Identify which cell holds the provided text, then report its (X, Y) central coordinate. 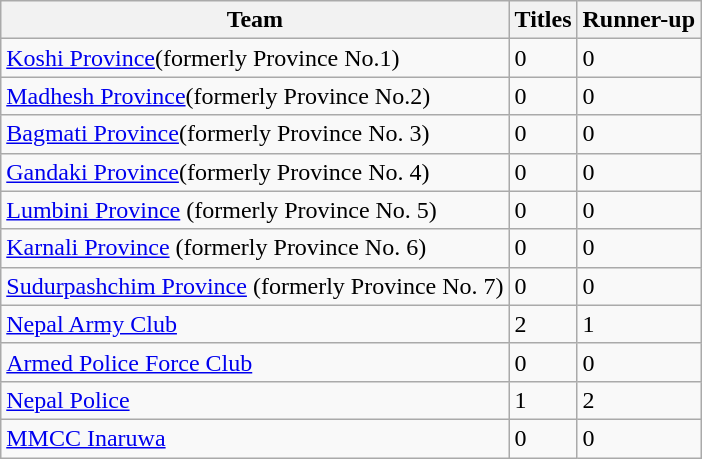
Armed Police Force Club (255, 362)
Team (255, 20)
Gandaki Province(formerly Province No. 4) (255, 172)
Koshi Province(formerly Province No.1) (255, 58)
Bagmati Province(formerly Province No. 3) (255, 134)
Nepal Army Club (255, 324)
Lumbini Province (formerly Province No. 5) (255, 210)
Nepal Police (255, 400)
Madhesh Province(formerly Province No.2) (255, 96)
Karnali Province (formerly Province No. 6) (255, 248)
Sudurpashchim Province (formerly Province No. 7) (255, 286)
MMCC Inaruwa (255, 438)
Titles (543, 20)
Runner-up (639, 20)
